Pinpoint the cell where the given text exists, returning its (x, y) midpoint coordinate. 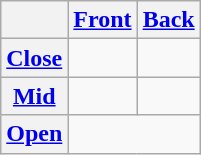
Back (168, 20)
Mid (34, 96)
Close (34, 58)
Open (34, 134)
Front (102, 20)
